Find where the given text appears and provide that cell's center as [x, y] coordinate. 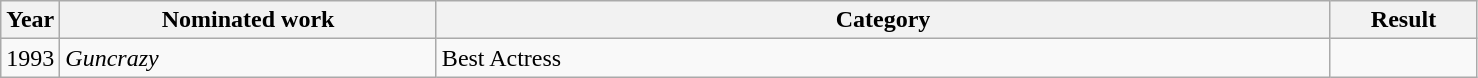
Guncrazy [248, 58]
1993 [30, 58]
Result [1404, 20]
Best Actress [882, 58]
Category [882, 20]
Year [30, 20]
Nominated work [248, 20]
